Identify which cell holds the provided text, then report its (X, Y) central coordinate. 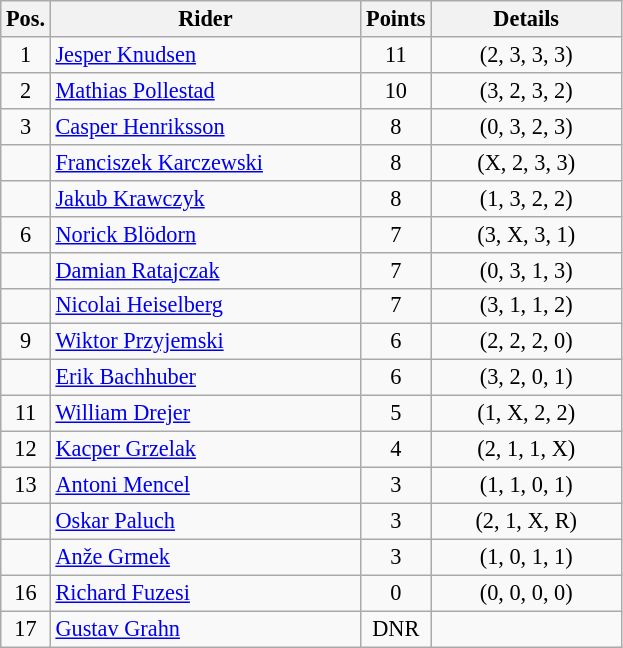
Oskar Paluch (205, 521)
Casper Henriksson (205, 126)
(0, 3, 1, 3) (526, 270)
17 (26, 629)
Pos. (26, 19)
Nicolai Heiselberg (205, 306)
16 (26, 593)
(3, X, 3, 1) (526, 234)
Wiktor Przyjemski (205, 342)
Gustav Grahn (205, 629)
9 (26, 342)
DNR (396, 629)
Norick Blödorn (205, 234)
4 (396, 450)
(3, 2, 0, 1) (526, 378)
Anže Grmek (205, 557)
(1, 3, 2, 2) (526, 198)
(2, 2, 2, 0) (526, 342)
Antoni Mencel (205, 485)
(1, 0, 1, 1) (526, 557)
(3, 1, 1, 2) (526, 306)
(2, 3, 3, 3) (526, 55)
10 (396, 90)
(X, 2, 3, 3) (526, 162)
Details (526, 19)
Mathias Pollestad (205, 90)
(3, 2, 3, 2) (526, 90)
Kacper Grzelak (205, 450)
Jesper Knudsen (205, 55)
2 (26, 90)
(1, 1, 0, 1) (526, 485)
Jakub Krawczyk (205, 198)
5 (396, 414)
Richard Fuzesi (205, 593)
0 (396, 593)
(2, 1, X, R) (526, 521)
13 (26, 485)
(0, 3, 2, 3) (526, 126)
12 (26, 450)
1 (26, 55)
(0, 0, 0, 0) (526, 593)
William Drejer (205, 414)
Rider (205, 19)
Points (396, 19)
Damian Ratajczak (205, 270)
(1, X, 2, 2) (526, 414)
Franciszek Karczewski (205, 162)
Erik Bachhuber (205, 378)
(2, 1, 1, X) (526, 450)
